Scan for the cell matching the given text and deliver its [X, Y] coordinate at center. 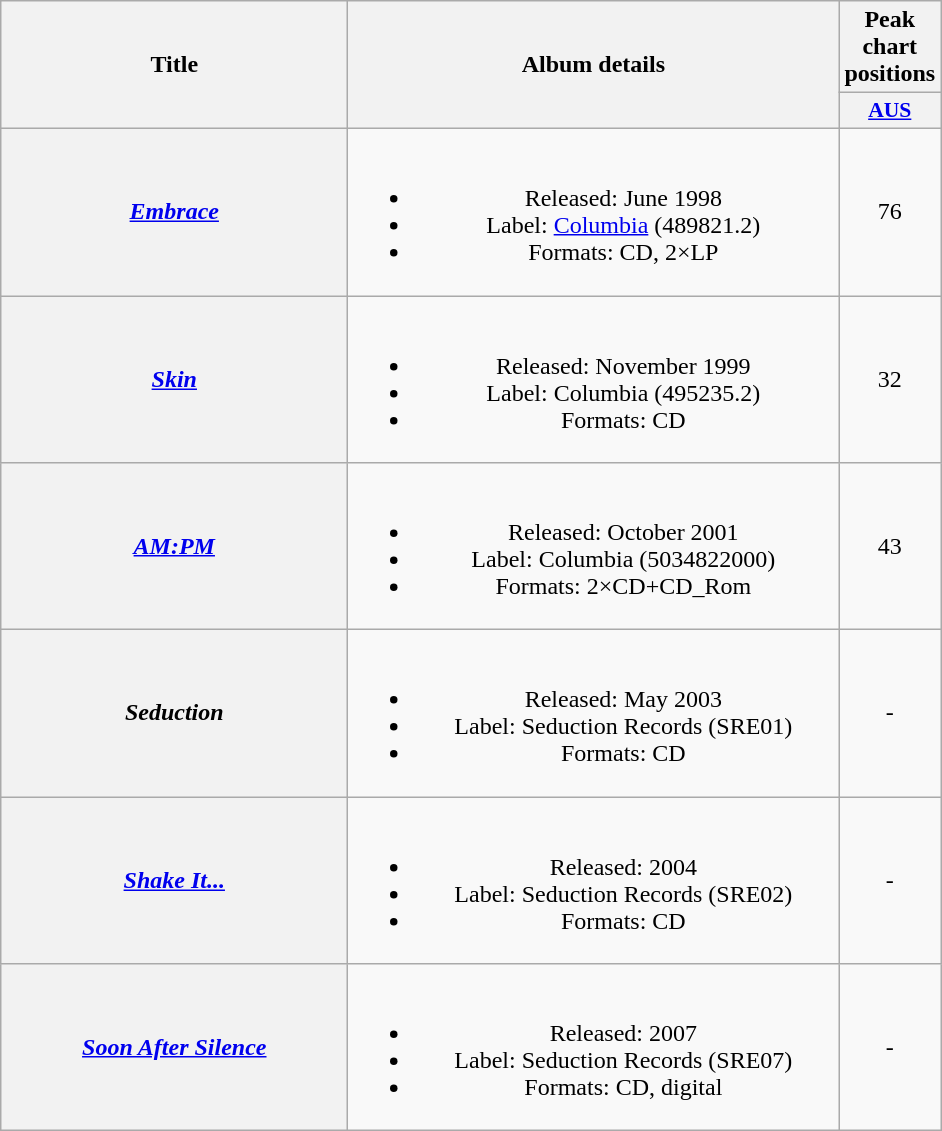
Album details [594, 65]
AM:PM [174, 546]
Released: 2004Label: Seduction Records (SRE02)Formats: CD [594, 880]
Soon After Silence [174, 1048]
Released: October 2001Label: Columbia (5034822000)Formats: 2×CD+CD_Rom [594, 546]
Seduction [174, 714]
Skin [174, 380]
Title [174, 65]
Released: November 1999Label: Columbia (495235.2)Formats: CD [594, 380]
76 [890, 212]
Released: 2007Label: Seduction Records (SRE07)Formats: CD, digital [594, 1048]
Released: June 1998Label: Columbia (489821.2)Formats: CD, 2×LP [594, 212]
32 [890, 380]
Embrace [174, 212]
Peak chart positions [890, 47]
Shake It... [174, 880]
Released: May 2003Label: Seduction Records (SRE01)Formats: CD [594, 714]
AUS [890, 111]
43 [890, 546]
